Capture the cell that displays the provided text and extract its (X, Y) central coordinate. 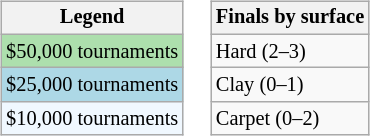
Clay (0–1) (290, 85)
Finals by surface (290, 18)
Carpet (0–2) (290, 119)
$10,000 tournaments (92, 119)
Hard (2–3) (290, 51)
$50,000 tournaments (92, 51)
Legend (92, 18)
$25,000 tournaments (92, 85)
